Extract the [X, Y] coordinate from the center of the cell holding the provided text.  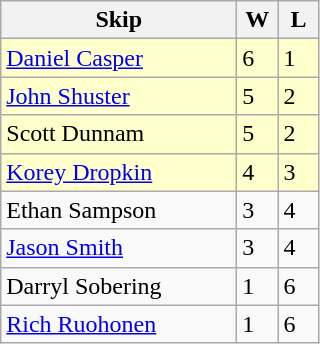
L [298, 20]
Jason Smith [119, 248]
Rich Ruohonen [119, 324]
John Shuster [119, 96]
Ethan Sampson [119, 210]
W [258, 20]
Daniel Casper [119, 58]
Darryl Sobering [119, 286]
Skip [119, 20]
Scott Dunnam [119, 134]
Korey Dropkin [119, 172]
